Search for the cell housing the specified text and yield its (x, y) center coordinate. 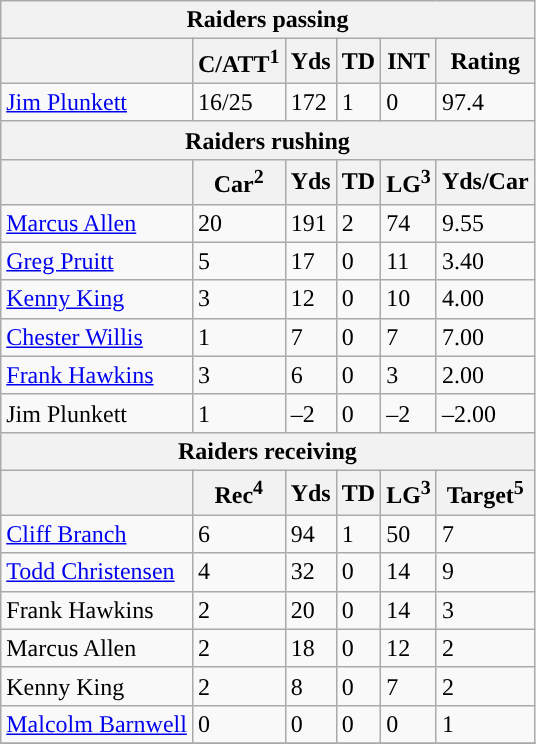
Raiders receiving (268, 451)
Malcolm Barnwell (97, 724)
Chester Willis (97, 337)
10 (409, 299)
9 (485, 572)
5 (238, 261)
Yds/Car (485, 182)
74 (409, 223)
Raiders rushing (268, 140)
4 (238, 572)
3.40 (485, 261)
Cliff Branch (97, 534)
32 (310, 572)
50 (409, 534)
4.00 (485, 299)
9.55 (485, 223)
–2.00 (485, 413)
94 (310, 534)
17 (310, 261)
INT (409, 62)
172 (310, 102)
8 (310, 686)
18 (310, 648)
Raiders passing (268, 20)
97.4 (485, 102)
11 (409, 261)
16/25 (238, 102)
2.00 (485, 375)
Rec4 (238, 492)
C/ATT1 (238, 62)
Target5 (485, 492)
191 (310, 223)
Car2 (238, 182)
7.00 (485, 337)
Greg Pruitt (97, 261)
Todd Christensen (97, 572)
Rating (485, 62)
